Extract the [X, Y] coordinate from the center of the cell holding the provided text.  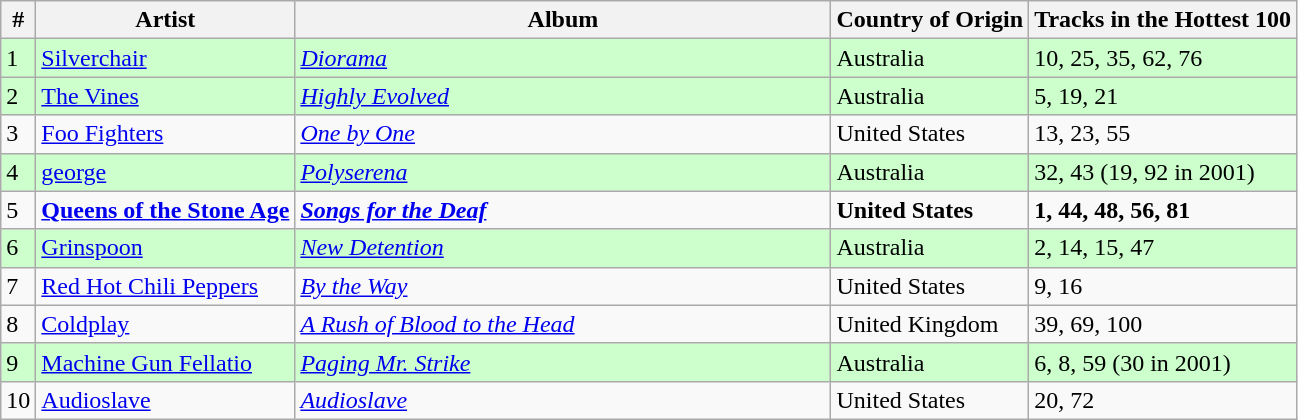
13, 23, 55 [1163, 134]
20, 72 [1163, 400]
6 [18, 248]
United Kingdom [930, 324]
Artist [166, 20]
Silverchair [166, 58]
Red Hot Chili Peppers [166, 286]
george [166, 172]
New Detention [563, 248]
The Vines [166, 96]
Tracks in the Hottest 100 [1163, 20]
1, 44, 48, 56, 81 [1163, 210]
By the Way [563, 286]
Album [563, 20]
# [18, 20]
9 [18, 362]
Coldplay [166, 324]
32, 43 (19, 92 in 2001) [1163, 172]
7 [18, 286]
9, 16 [1163, 286]
Polyserena [563, 172]
Machine Gun Fellatio [166, 362]
Songs for the Deaf [563, 210]
Diorama [563, 58]
A Rush of Blood to the Head [563, 324]
3 [18, 134]
5, 19, 21 [1163, 96]
2, 14, 15, 47 [1163, 248]
10, 25, 35, 62, 76 [1163, 58]
Queens of the Stone Age [166, 210]
5 [18, 210]
Foo Fighters [166, 134]
Country of Origin [930, 20]
6, 8, 59 (30 in 2001) [1163, 362]
Paging Mr. Strike [563, 362]
10 [18, 400]
1 [18, 58]
Grinspoon [166, 248]
4 [18, 172]
One by One [563, 134]
Highly Evolved [563, 96]
39, 69, 100 [1163, 324]
2 [18, 96]
8 [18, 324]
